Find where the given text appears and provide that cell's center as (X, Y) coordinate. 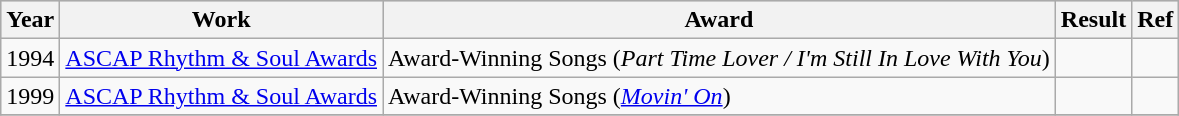
1994 (30, 58)
Award (718, 20)
Result (1093, 20)
Award-Winning Songs (Movin' On) (718, 96)
Work (222, 20)
1999 (30, 96)
Ref (1156, 20)
Award-Winning Songs (Part Time Lover / I'm Still In Love With You) (718, 58)
Year (30, 20)
